From the cell containing the given text, extract its center point as [x, y] coordinate. 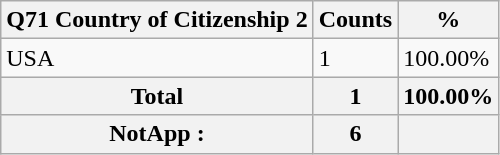
Counts [355, 20]
Total [157, 96]
NotApp : [157, 134]
Q71 Country of Citizenship 2 [157, 20]
6 [355, 134]
% [448, 20]
USA [157, 58]
